Capture the cell that displays the provided text and extract its [X, Y] central coordinate. 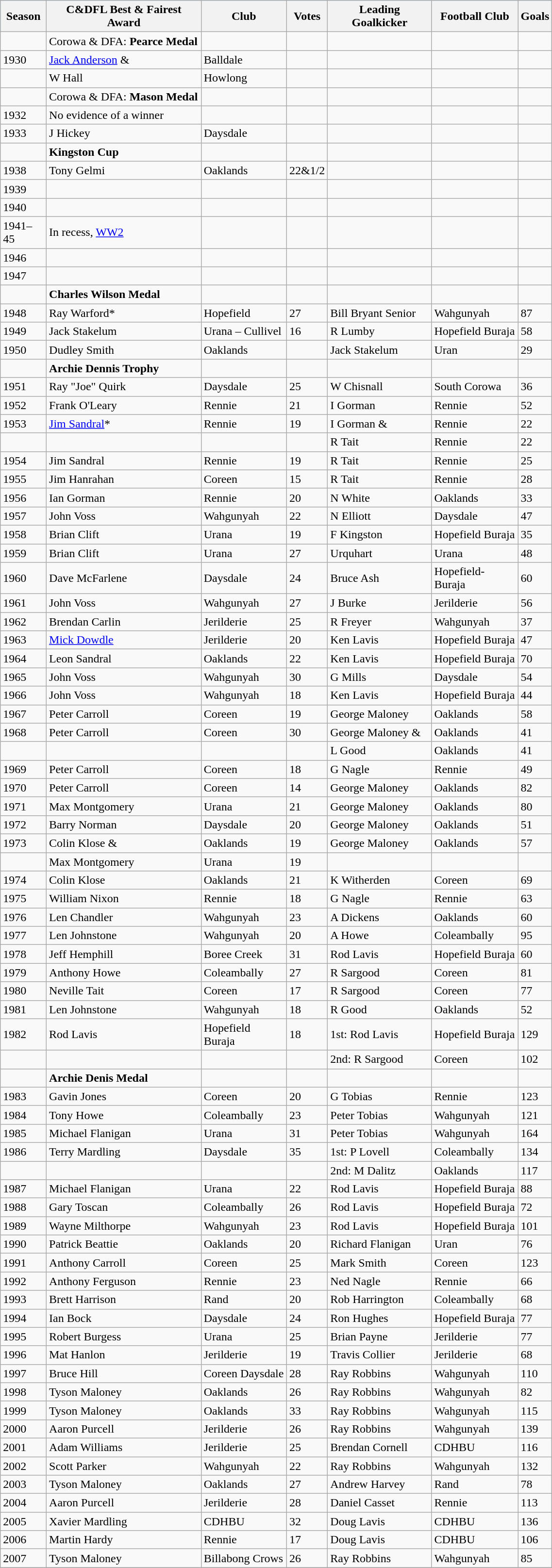
1997 [23, 1373]
1970 [23, 788]
2005 [23, 1521]
Billabong Crows [244, 1558]
1974 [23, 880]
N Elliott [380, 516]
Robert Burgess [124, 1337]
1951 [23, 387]
Frank O'Leary [124, 405]
C&DFL Best & Fairest Award [124, 17]
Boree Creek [244, 954]
Travis Collier [380, 1355]
132 [535, 1466]
134 [535, 1152]
Gavin Jones [124, 1096]
1993 [23, 1300]
1st: Rod Lavis [380, 1035]
Wayne Milthorpe [124, 1226]
Mat Hanlon [124, 1355]
1978 [23, 954]
1950 [23, 350]
R Good [380, 1009]
Barry Norman [124, 825]
1960 [23, 578]
1995 [23, 1337]
W Chisnall [380, 387]
1975 [23, 899]
Charles Wilson Medal [124, 295]
I Gorman [380, 405]
1941–45 [23, 232]
69 [535, 880]
No evidence of a winner [124, 115]
48 [535, 553]
Archie Denis Medal [124, 1078]
95 [535, 936]
1947 [23, 276]
1980 [23, 991]
76 [535, 1244]
G Mills [380, 677]
1966 [23, 695]
Brett Harrison [124, 1300]
Votes [307, 17]
William Nixon [124, 899]
1989 [23, 1226]
Rob Harrington [380, 1300]
57 [535, 843]
113 [535, 1503]
Anthony Ferguson [124, 1281]
1973 [23, 843]
88 [535, 1189]
121 [535, 1115]
1948 [23, 313]
Jim Hanrahan [124, 479]
136 [535, 1521]
1957 [23, 516]
2007 [23, 1558]
Martin Hardy [124, 1540]
1981 [23, 1009]
44 [535, 695]
Goals [535, 17]
Brian Payne [380, 1337]
1933 [23, 133]
1984 [23, 1115]
1932 [23, 115]
1930 [23, 60]
Urana – Cullivel [244, 331]
1954 [23, 461]
1991 [23, 1263]
Football Club [475, 17]
Xavier Mardling [124, 1521]
George Maloney & [380, 732]
L Good [380, 751]
1952 [23, 405]
N White [380, 497]
F Kingston [380, 534]
Colin Klose [124, 880]
1988 [23, 1207]
Bruce Ash [380, 578]
A Howe [380, 936]
Hopefield [244, 313]
85 [535, 1558]
Richard Flanigan [380, 1244]
1986 [23, 1152]
54 [535, 677]
66 [535, 1281]
106 [535, 1540]
1982 [23, 1035]
81 [535, 973]
Colin Klose & [124, 843]
R Freyer [380, 622]
1972 [23, 825]
R Lumby [380, 331]
Scott Parker [124, 1466]
72 [535, 1207]
1949 [23, 331]
1938 [23, 170]
37 [535, 622]
2001 [23, 1447]
115 [535, 1410]
1969 [23, 769]
2nd: R Sargood [380, 1059]
Hopefield-Buraja [475, 578]
Ray "Joe" Quirk [124, 387]
1940 [23, 207]
Brendan Carlin [124, 622]
Kingston Cup [124, 152]
2nd: M Dalitz [380, 1170]
1987 [23, 1189]
Dave McFarlene [124, 578]
117 [535, 1170]
2004 [23, 1503]
1965 [23, 677]
In recess, WW2 [124, 232]
Mick Dowdle [124, 640]
1964 [23, 659]
129 [535, 1035]
1959 [23, 553]
South Corowa [475, 387]
J Hickey [124, 133]
1996 [23, 1355]
164 [535, 1133]
Jim Sandral [124, 461]
A Dickens [380, 917]
Club [244, 17]
63 [535, 899]
K Witherden [380, 880]
Balldale [244, 60]
Coreen Daysdale [244, 1373]
Neville Tait [124, 991]
2006 [23, 1540]
1977 [23, 936]
22&1/2 [307, 170]
2000 [23, 1429]
Ned Nagle [380, 1281]
Terry Mardling [124, 1152]
1968 [23, 732]
1946 [23, 258]
80 [535, 806]
1983 [23, 1096]
Urquhart [380, 553]
110 [535, 1373]
Anthony Carroll [124, 1263]
I Gorman & [380, 424]
32 [307, 1521]
56 [535, 603]
Corowa & DFA: Pearce Medal [124, 41]
W Hall [124, 78]
J Burke [380, 603]
G Tobias [380, 1096]
Daniel Casset [380, 1503]
1979 [23, 973]
1961 [23, 603]
Ian Gorman [124, 497]
Patrick Beattie [124, 1244]
Jim Sandral* [124, 424]
1992 [23, 1281]
Archie Dennis Trophy [124, 368]
2003 [23, 1485]
Ray Warford* [124, 313]
Ian Bock [124, 1318]
Bruce Hill [124, 1373]
1985 [23, 1133]
1976 [23, 917]
51 [535, 825]
1953 [23, 424]
Brendan Cornell [380, 1447]
102 [535, 1059]
116 [535, 1447]
Mark Smith [380, 1263]
15 [307, 479]
Bill Bryant Senior [380, 313]
1990 [23, 1244]
1962 [23, 622]
1st: P Lovell [380, 1152]
Tony Howe [124, 1115]
1994 [23, 1318]
29 [535, 350]
Len Chandler [124, 917]
1971 [23, 806]
78 [535, 1485]
87 [535, 313]
70 [535, 659]
Ron Hughes [380, 1318]
Leon Sandral [124, 659]
Gary Toscan [124, 1207]
1967 [23, 714]
Howlong [244, 78]
36 [535, 387]
139 [535, 1429]
1956 [23, 497]
Anthony Howe [124, 973]
Corowa & DFA: Mason Medal [124, 97]
1998 [23, 1392]
2002 [23, 1466]
49 [535, 769]
Adam Williams [124, 1447]
Jack Anderson & [124, 60]
1939 [23, 189]
16 [307, 331]
1955 [23, 479]
101 [535, 1226]
Season [23, 17]
Tony Gelmi [124, 170]
14 [307, 788]
1963 [23, 640]
Jeff Hemphill [124, 954]
Leading Goalkicker [380, 17]
Andrew Harvey [380, 1485]
1958 [23, 534]
1999 [23, 1410]
Dudley Smith [124, 350]
